Identify which cell holds the provided text, then report its [x, y] central coordinate. 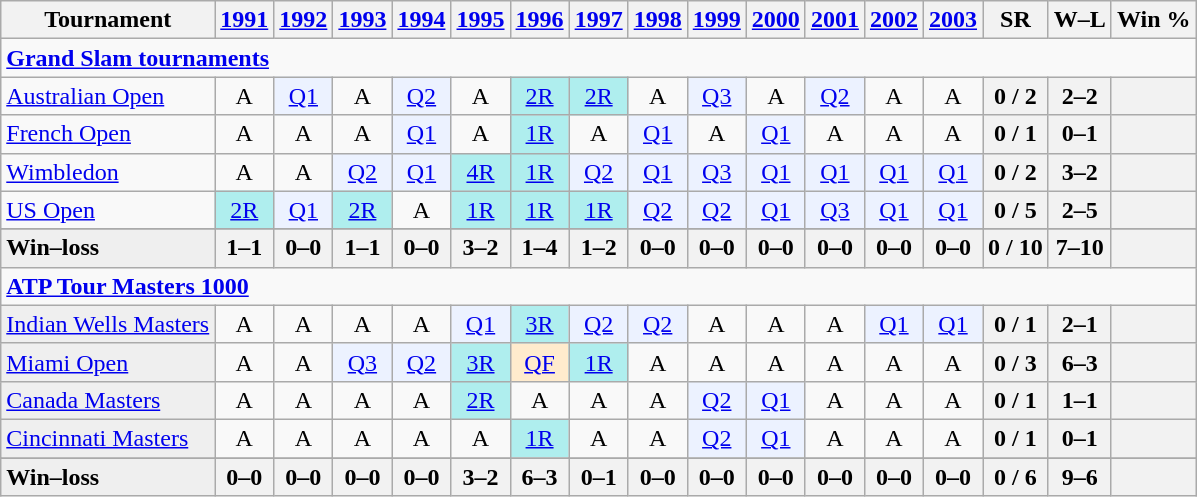
7–10 [1080, 248]
US Open [108, 210]
SR [1016, 20]
Canada Masters [108, 400]
2–2 [1080, 96]
ATP Tour Masters 1000 [598, 286]
W–L [1080, 20]
0 / 3 [1016, 362]
2001 [834, 20]
1995 [480, 20]
1998 [658, 20]
French Open [108, 134]
Win % [1154, 20]
1–2 [598, 248]
2002 [894, 20]
0 / 6 [1016, 477]
2003 [952, 20]
Grand Slam tournaments [598, 58]
Miami Open [108, 362]
2–5 [1080, 210]
1991 [244, 20]
4R [480, 172]
1999 [716, 20]
Tournament [108, 20]
QF [540, 362]
1996 [540, 20]
1992 [304, 20]
1–4 [540, 248]
1997 [598, 20]
1993 [362, 20]
0 / 10 [1016, 248]
2–1 [1080, 324]
Cincinnati Masters [108, 438]
2000 [776, 20]
Indian Wells Masters [108, 324]
Australian Open [108, 96]
Wimbledon [108, 172]
0 / 5 [1016, 210]
9–6 [1080, 477]
1994 [422, 20]
